Output the (X, Y) coordinate of the center of the cell containing the given text.  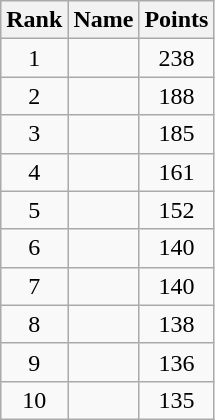
238 (176, 58)
136 (176, 362)
Name (104, 20)
5 (34, 210)
138 (176, 324)
4 (34, 172)
3 (34, 134)
188 (176, 96)
10 (34, 400)
Points (176, 20)
152 (176, 210)
135 (176, 400)
2 (34, 96)
161 (176, 172)
185 (176, 134)
6 (34, 248)
1 (34, 58)
7 (34, 286)
8 (34, 324)
9 (34, 362)
Rank (34, 20)
